Scan for the cell matching the given text and deliver its [X, Y] coordinate at center. 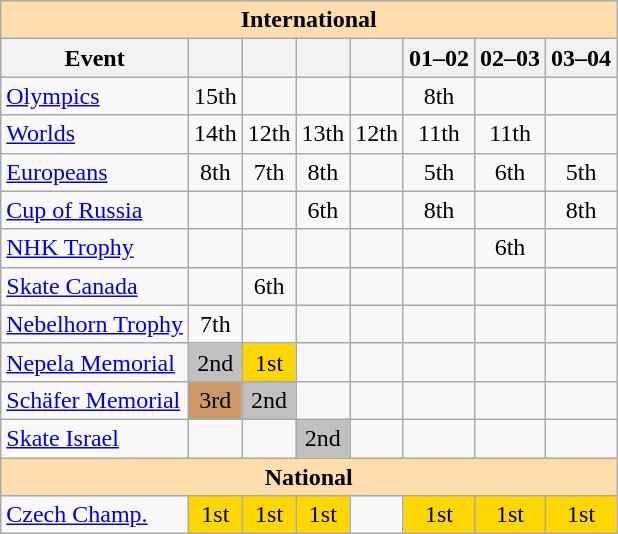
NHK Trophy [95, 248]
03–04 [582, 58]
Skate Canada [95, 286]
13th [323, 134]
Event [95, 58]
National [309, 477]
Skate Israel [95, 438]
Worlds [95, 134]
International [309, 20]
Europeans [95, 172]
15th [215, 96]
3rd [215, 400]
02–03 [510, 58]
Cup of Russia [95, 210]
Nebelhorn Trophy [95, 324]
Schäfer Memorial [95, 400]
14th [215, 134]
Olympics [95, 96]
Czech Champ. [95, 515]
01–02 [438, 58]
Nepela Memorial [95, 362]
